Return (x, y) of the center of cell containing provided text 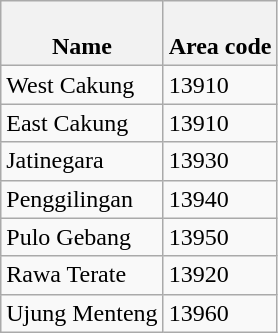
East Cakung (82, 123)
Jatinegara (82, 161)
Area code (220, 34)
13960 (220, 313)
13940 (220, 199)
Ujung Menteng (82, 313)
West Cakung (82, 85)
Penggilingan (82, 199)
13930 (220, 161)
13950 (220, 237)
Name (82, 34)
13920 (220, 275)
Rawa Terate (82, 275)
Pulo Gebang (82, 237)
